Provide the [X, Y] coordinate of the cell's center where the given text is located.  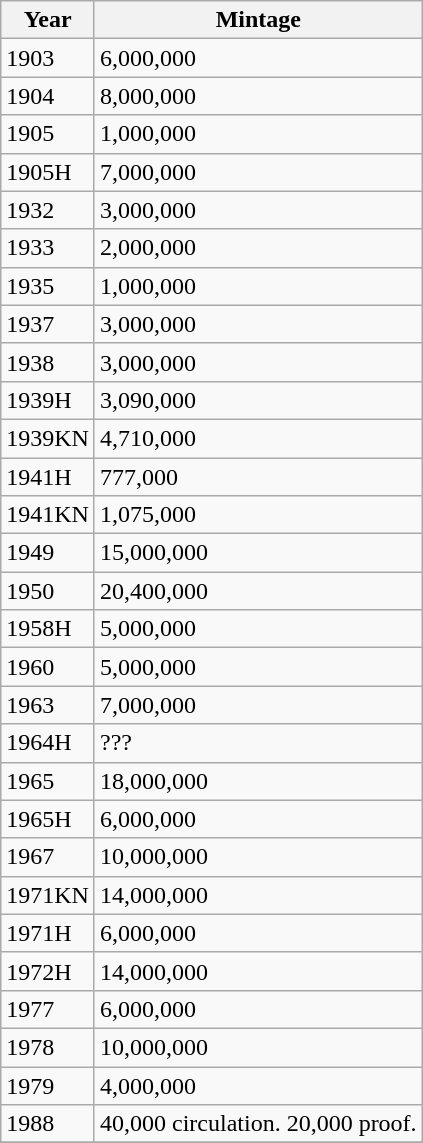
Mintage [258, 20]
1935 [48, 286]
1963 [48, 705]
1932 [48, 210]
1933 [48, 248]
1941KN [48, 515]
1904 [48, 96]
4,710,000 [258, 438]
1977 [48, 1009]
1978 [48, 1047]
3,090,000 [258, 400]
1967 [48, 857]
1950 [48, 591]
20,400,000 [258, 591]
1,075,000 [258, 515]
1988 [48, 1124]
777,000 [258, 477]
1937 [48, 324]
??? [258, 743]
18,000,000 [258, 781]
1971H [48, 933]
8,000,000 [258, 96]
1938 [48, 362]
4,000,000 [258, 1085]
1979 [48, 1085]
1903 [48, 58]
1960 [48, 667]
1939H [48, 400]
15,000,000 [258, 553]
40,000 circulation. 20,000 proof. [258, 1124]
1939KN [48, 438]
1965 [48, 781]
1972H [48, 971]
1965H [48, 819]
1905H [48, 172]
1949 [48, 553]
Year [48, 20]
1964H [48, 743]
2,000,000 [258, 248]
1971KN [48, 895]
1941H [48, 477]
1958H [48, 629]
1905 [48, 134]
